Scan for the cell matching the given text and deliver its (x, y) coordinate at center. 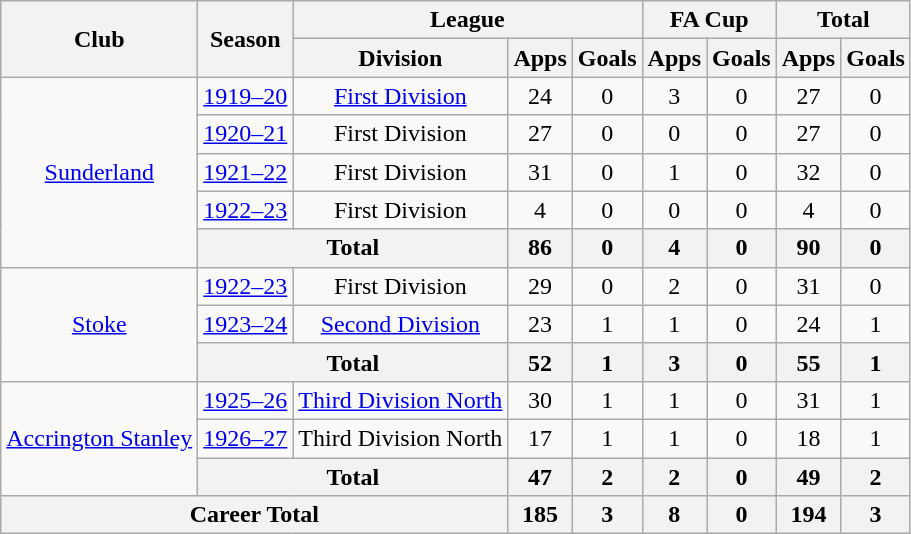
49 (808, 477)
Sunderland (100, 172)
32 (808, 172)
Accrington Stanley (100, 438)
1923–24 (246, 324)
Club (100, 39)
55 (808, 362)
86 (540, 248)
1926–27 (246, 438)
Season (246, 39)
18 (808, 438)
90 (808, 248)
30 (540, 400)
194 (808, 515)
29 (540, 286)
1920–21 (246, 134)
League (468, 20)
17 (540, 438)
Career Total (254, 515)
Stoke (100, 324)
1925–26 (246, 400)
Division (400, 58)
1921–22 (246, 172)
Second Division (400, 324)
8 (674, 515)
1919–20 (246, 96)
47 (540, 477)
52 (540, 362)
185 (540, 515)
FA Cup (709, 20)
23 (540, 324)
